Scan for the cell matching the given text and deliver its [X, Y] coordinate at center. 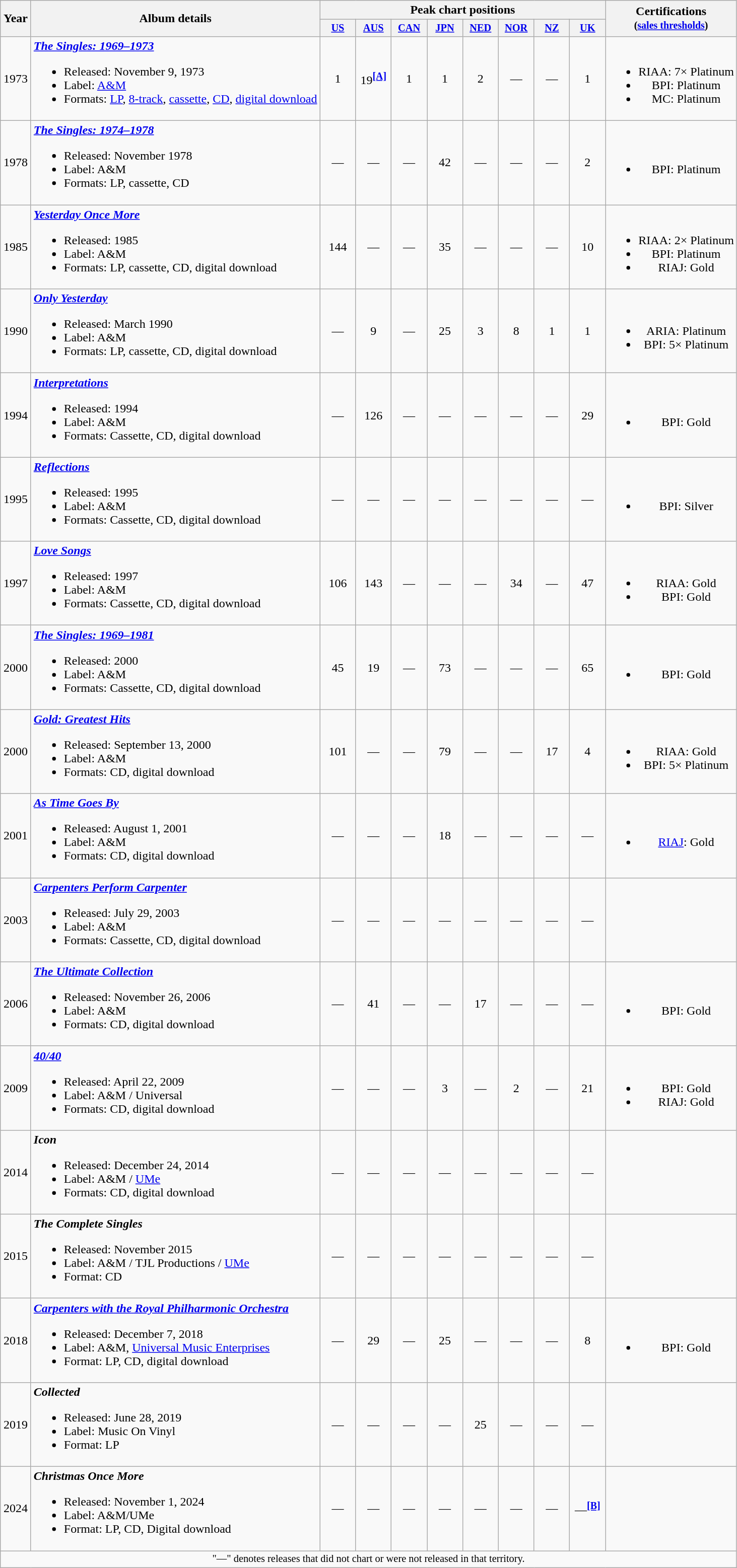
NOR [516, 28]
2001 [16, 836]
As Time Goes ByReleased: August 1, 2001Label: A&MFormats: CD, digital download [175, 836]
42 [445, 163]
1995 [16, 500]
1994 [16, 415]
1985 [16, 247]
RIAA: GoldBPI: Gold [671, 583]
144 [338, 247]
2003 [16, 919]
2018 [16, 1340]
106 [338, 583]
—[B] [587, 1509]
2024 [16, 1509]
19 [374, 668]
1978 [16, 163]
Certifications(sales thresholds) [671, 19]
"—" denotes releases that did not chart or were not released in that territory. [369, 1559]
41 [374, 1004]
4 [587, 751]
JPN [445, 28]
10 [587, 247]
18 [445, 836]
IconReleased: December 24, 2014Label: A&M / UMeFormats: CD, digital download [175, 1172]
Only YesterdayReleased: March 1990Label: A&MFormats: LP, cassette, CD, digital download [175, 331]
Carpenters with the Royal Philharmonic OrchestraReleased: December 7, 2018Label: A&M, Universal Music EnterprisesFormat: LP, CD, digital download [175, 1340]
126 [374, 415]
2015 [16, 1256]
RIAJ: Gold [671, 836]
RIAA: 2× PlatinumBPI: PlatinumRIAJ: Gold [671, 247]
The Complete SinglesReleased: November 2015Label: A&M / TJL Productions / UMeFormat: CD [175, 1256]
Love SongsReleased: 1997Label: A&MFormats: Cassette, CD, digital download [175, 583]
79 [445, 751]
73 [445, 668]
CAN [409, 28]
1990 [16, 331]
19[A] [374, 79]
NZ [552, 28]
BPI: GoldRIAJ: Gold [671, 1088]
ReflectionsReleased: 1995Label: A&MFormats: Cassette, CD, digital download [175, 500]
2014 [16, 1172]
143 [374, 583]
AUS [374, 28]
9 [374, 331]
101 [338, 751]
35 [445, 247]
2009 [16, 1088]
US [338, 28]
1973 [16, 79]
2006 [16, 1004]
BPI: Silver [671, 500]
RIAA: 7× PlatinumBPI: PlatinumMC: Platinum [671, 79]
Carpenters Perform CarpenterReleased: July 29, 2003Label: A&MFormats: Cassette, CD, digital download [175, 919]
Year [16, 19]
InterpretationsReleased: 1994Label: A&MFormats: Cassette, CD, digital download [175, 415]
CollectedReleased: June 28, 2019Label: Music On VinylFormat: LP [175, 1424]
The Singles: 1969–1981Released: 2000Label: A&MFormats: Cassette, CD, digital download [175, 668]
2019 [16, 1424]
RIAA: GoldBPI: 5× Platinum [671, 751]
The Singles: 1969–1973Released: November 9, 1973Label: A&MFormats: LP, 8-track, cassette, CD, digital download [175, 79]
The Ultimate CollectionReleased: November 26, 2006Label: A&MFormats: CD, digital download [175, 1004]
34 [516, 583]
The Singles: 1974–1978Released: November 1978Label: A&MFormats: LP, cassette, CD [175, 163]
40/40Released: April 22, 2009Label: A&M / UniversalFormats: CD, digital download [175, 1088]
BPI: Platinum [671, 163]
45 [338, 668]
47 [587, 583]
65 [587, 668]
ARIA: PlatinumBPI: 5× Platinum [671, 331]
NED [481, 28]
Christmas Once MoreReleased: November 1, 2024Label: A&M/UMeFormat: LP, CD, Digital download [175, 1509]
21 [587, 1088]
1997 [16, 583]
UK [587, 28]
Yesterday Once MoreReleased: 1985Label: A&MFormats: LP, cassette, CD, digital download [175, 247]
Album details [175, 19]
Gold: Greatest HitsReleased: September 13, 2000Label: A&MFormats: CD, digital download [175, 751]
Peak chart positions [462, 10]
